From the cell containing the given text, extract its center point as [x, y] coordinate. 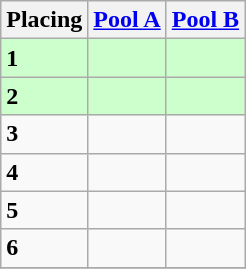
4 [44, 172]
2 [44, 96]
1 [44, 58]
Pool B [205, 20]
5 [44, 210]
3 [44, 134]
Placing [44, 20]
Pool A [127, 20]
6 [44, 248]
